Find where the given text appears and provide that cell's center as (X, Y) coordinate. 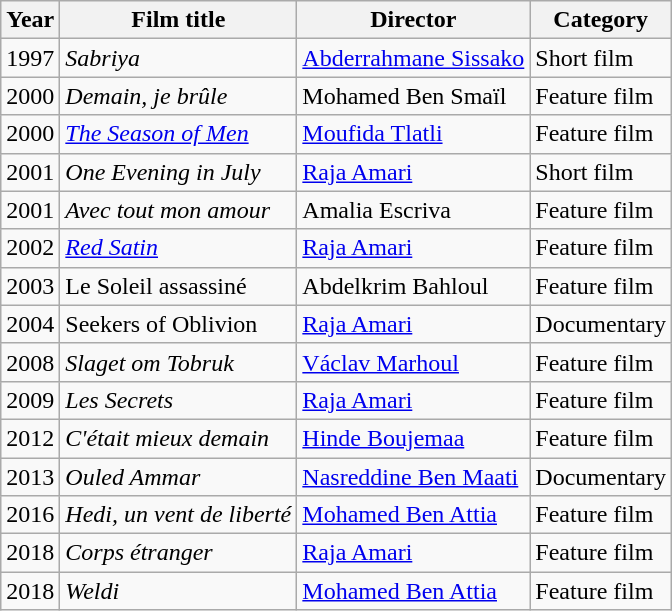
Avec tout mon amour (178, 210)
The Season of Men (178, 134)
Abdelkrim Bahloul (414, 286)
Demain, je brûle (178, 96)
Hedi, un vent de liberté (178, 515)
Ouled Ammar (178, 477)
2013 (30, 477)
2008 (30, 362)
Abderrahmane Sissako (414, 58)
Hinde Boujemaa (414, 438)
Category (601, 20)
Slaget om Tobruk (178, 362)
Film title (178, 20)
2002 (30, 248)
2003 (30, 286)
Moufida Tlatli (414, 134)
Director (414, 20)
Le Soleil assassiné (178, 286)
Year (30, 20)
2004 (30, 324)
2012 (30, 438)
Mohamed Ben Smaïl (414, 96)
1997 (30, 58)
Weldi (178, 591)
Amalia Escriva (414, 210)
One Evening in July (178, 172)
Corps étranger (178, 553)
Red Satin (178, 248)
2009 (30, 400)
Les Secrets (178, 400)
Seekers of Oblivion (178, 324)
Václav Marhoul (414, 362)
Nasreddine Ben Maati (414, 477)
Sabriya (178, 58)
2016 (30, 515)
C'était mieux demain (178, 438)
